Return (x, y) of the center of cell containing provided text 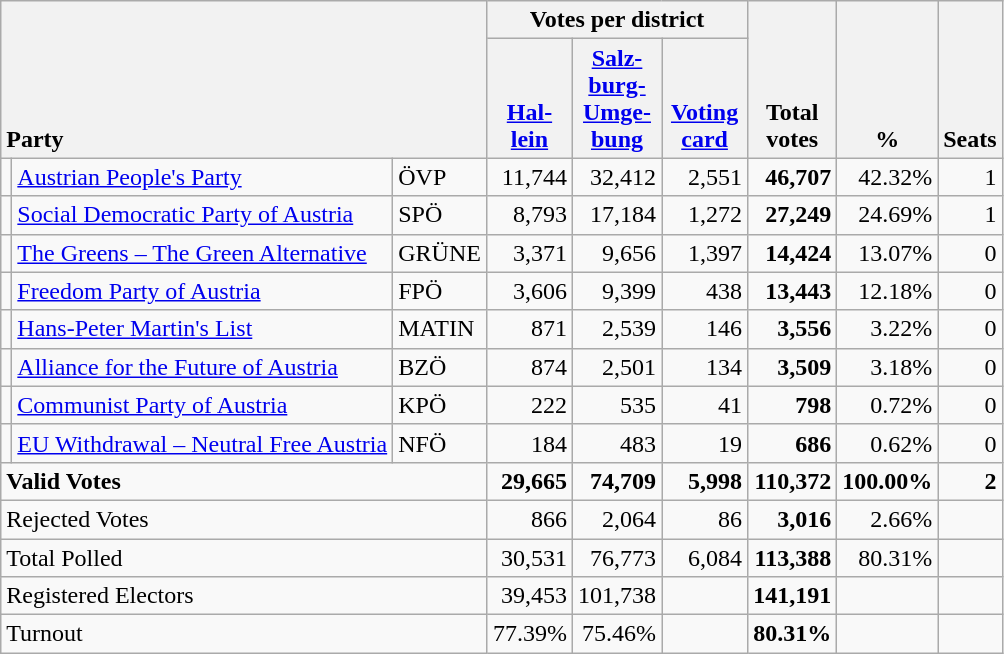
9,399 (616, 291)
866 (529, 519)
% (888, 80)
13.07% (888, 253)
77.39% (529, 634)
0.62% (888, 443)
2,551 (705, 177)
2,539 (616, 329)
GRÜNE (440, 253)
Austrian People's Party (202, 177)
3,016 (792, 519)
146 (705, 329)
76,773 (616, 557)
184 (529, 443)
Valid Votes (244, 481)
11,744 (529, 177)
NFÖ (440, 443)
141,191 (792, 596)
32,412 (616, 177)
110,372 (792, 481)
Registered Electors (244, 596)
535 (616, 405)
3,371 (529, 253)
3.18% (888, 367)
2.66% (888, 519)
686 (792, 443)
Hans-Peter Martin's List (202, 329)
101,738 (616, 596)
100.00% (888, 481)
17,184 (616, 215)
2,064 (616, 519)
1,397 (705, 253)
Freedom Party of Austria (202, 291)
Totalvotes (792, 80)
Communist Party of Austria (202, 405)
874 (529, 367)
12.18% (888, 291)
75.46% (616, 634)
19 (705, 443)
EU Withdrawal – Neutral Free Austria (202, 443)
1,272 (705, 215)
74,709 (616, 481)
438 (705, 291)
Turnout (244, 634)
483 (616, 443)
2,501 (616, 367)
Votes per district (616, 20)
30,531 (529, 557)
42.32% (888, 177)
24.69% (888, 215)
39,453 (529, 596)
Alliance for the Future of Austria (202, 367)
SPÖ (440, 215)
Votingcard (705, 98)
41 (705, 405)
6,084 (705, 557)
871 (529, 329)
27,249 (792, 215)
3,509 (792, 367)
Rejected Votes (244, 519)
86 (705, 519)
Social Democratic Party of Austria (202, 215)
222 (529, 405)
5,998 (705, 481)
MATIN (440, 329)
FPÖ (440, 291)
KPÖ (440, 405)
3,556 (792, 329)
Total Polled (244, 557)
3.22% (888, 329)
0.72% (888, 405)
798 (792, 405)
113,388 (792, 557)
Party (244, 80)
3,606 (529, 291)
ÖVP (440, 177)
BZÖ (440, 367)
134 (705, 367)
2 (970, 481)
13,443 (792, 291)
Seats (970, 80)
14,424 (792, 253)
Hal-lein (529, 98)
9,656 (616, 253)
Salz-burg-Umge-bung (616, 98)
29,665 (529, 481)
46,707 (792, 177)
The Greens – The Green Alternative (202, 253)
8,793 (529, 215)
